Search for the cell housing the specified text and yield its (x, y) center coordinate. 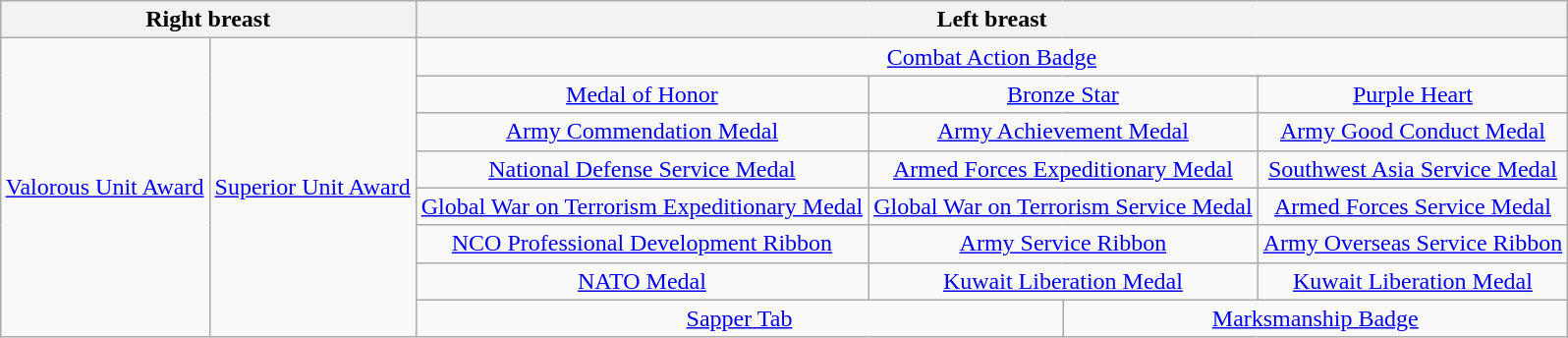
Sapper Tab (739, 318)
Army Service Ribbon (1063, 244)
Army Good Conduct Medal (1413, 132)
Right breast (208, 20)
Purple Heart (1413, 94)
Global War on Terrorism Expeditionary Medal (642, 206)
Armed Forces Expeditionary Medal (1063, 169)
Army Achievement Medal (1063, 132)
Global War on Terrorism Service Medal (1063, 206)
Combat Action Badge (992, 57)
National Defense Service Medal (642, 169)
Marksmanship Badge (1316, 318)
NATO Medal (642, 281)
Southwest Asia Service Medal (1413, 169)
Valorous Unit Award (104, 188)
Left breast (992, 20)
Bronze Star (1063, 94)
Superior Unit Award (312, 188)
Armed Forces Service Medal (1413, 206)
Army Commendation Medal (642, 132)
Army Overseas Service Ribbon (1413, 244)
Medal of Honor (642, 94)
NCO Professional Development Ribbon (642, 244)
